Pinpoint the cell where the given text exists, returning its (x, y) midpoint coordinate. 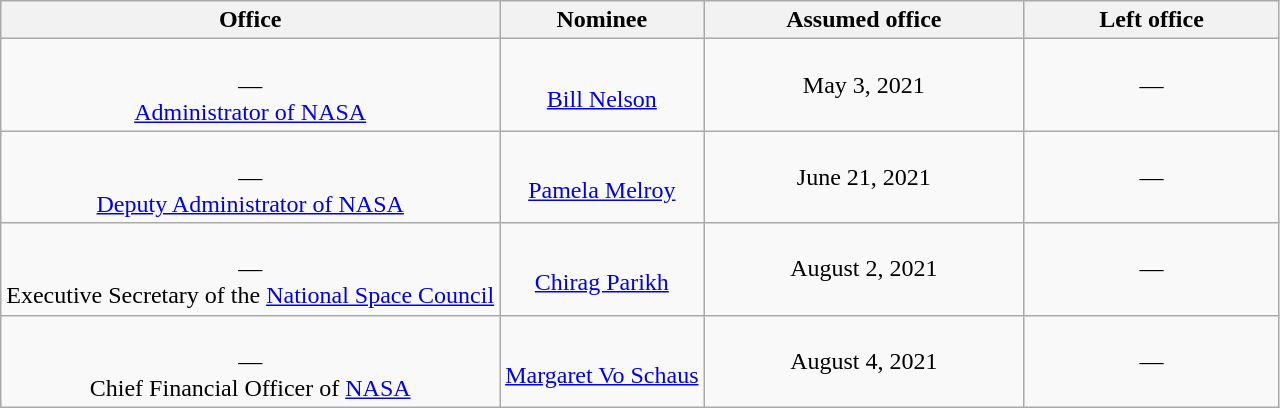
—Executive Secretary of the National Space Council (250, 269)
Margaret Vo Schaus (602, 361)
—Chief Financial Officer of NASA (250, 361)
August 2, 2021 (864, 269)
—Administrator of NASA (250, 85)
May 3, 2021 (864, 85)
Nominee (602, 20)
Assumed office (864, 20)
Bill Nelson (602, 85)
Office (250, 20)
Pamela Melroy (602, 177)
June 21, 2021 (864, 177)
Chirag Parikh (602, 269)
August 4, 2021 (864, 361)
Left office (1152, 20)
—Deputy Administrator of NASA (250, 177)
